Return the (x, y) coordinate for the center point of the cell that contains the specified text.  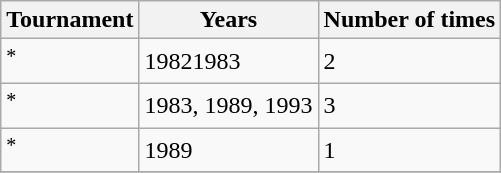
2 (410, 62)
Tournament (70, 20)
Years (228, 20)
1983, 1989, 1993 (228, 106)
1 (410, 150)
1989 (228, 150)
Number of times (410, 20)
3 (410, 106)
19821983 (228, 62)
